Find where the given text appears and provide that cell's center as (X, Y) coordinate. 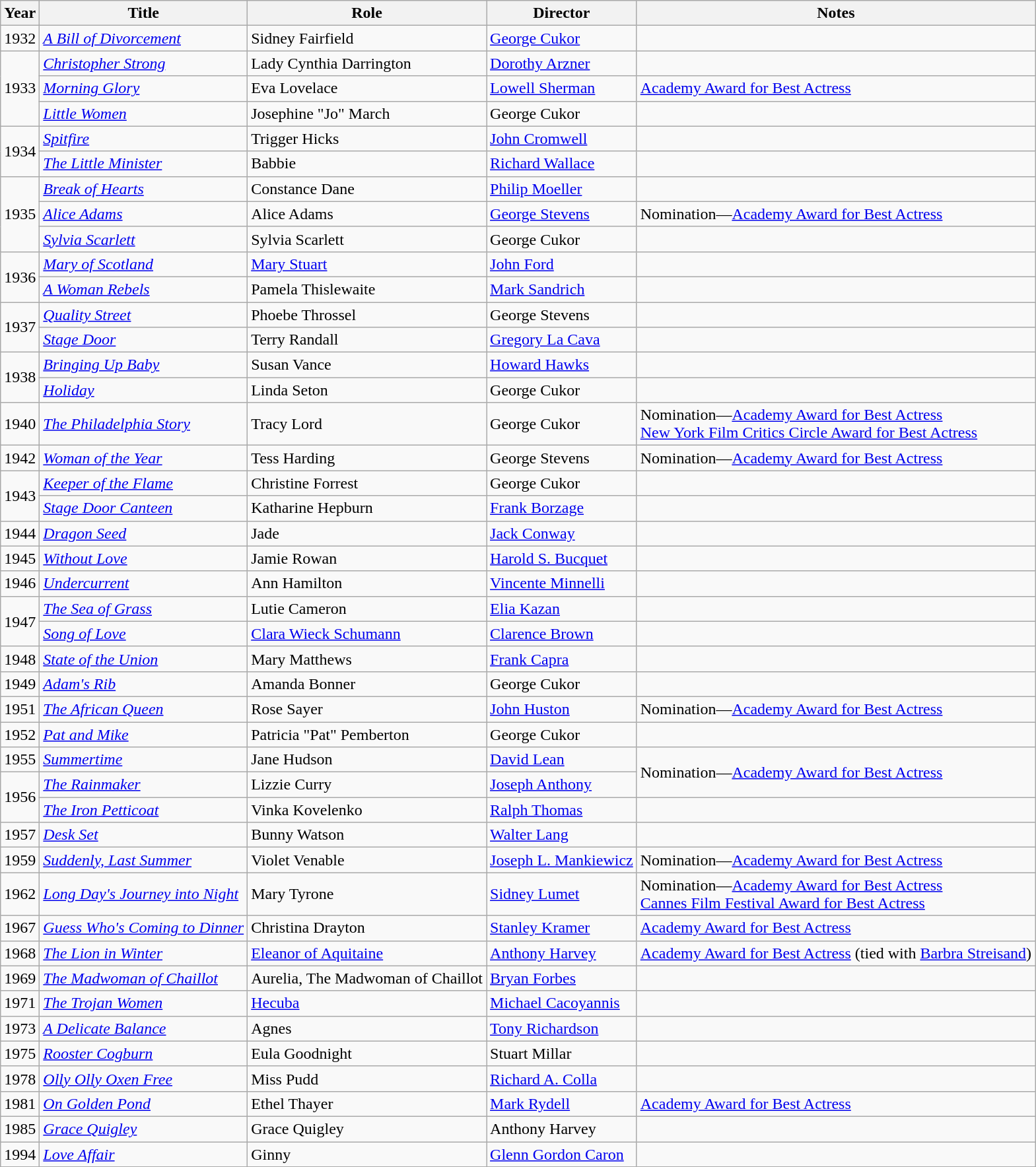
Frank Borzage (562, 508)
Frank Capra (562, 659)
A Delicate Balance (144, 1028)
Trigger Hicks (367, 139)
Agnes (367, 1028)
Jamie Rowan (367, 558)
1936 (20, 277)
Summertime (144, 760)
Stage Door (144, 340)
Little Women (144, 114)
Amanda Bonner (367, 684)
Joseph Anthony (562, 785)
Sidney Fairfield (367, 38)
Notes (836, 13)
1945 (20, 558)
A Bill of Divorcement (144, 38)
Harold S. Bucquet (562, 558)
1951 (20, 709)
Phoebe Throssel (367, 315)
Dragon Seed (144, 533)
On Golden Pond (144, 1104)
Bryan Forbes (562, 978)
Christina Drayton (367, 928)
1975 (20, 1053)
The Iron Petticoat (144, 810)
Spitfire (144, 139)
Break of Hearts (144, 189)
Long Day's Journey into Night (144, 894)
Philip Moeller (562, 189)
The Trojan Women (144, 1003)
Babbie (367, 164)
Walter Lang (562, 835)
Mary Stuart (367, 264)
Mark Rydell (562, 1104)
Katharine Hepburn (367, 508)
The Sea of Grass (144, 609)
Guess Who's Coming to Dinner (144, 928)
Role (367, 13)
1957 (20, 835)
Vinka Kovelenko (367, 810)
Josephine "Jo" March (367, 114)
Lizzie Curry (367, 785)
The Madwoman of Chaillot (144, 978)
1959 (20, 860)
1971 (20, 1003)
1944 (20, 533)
1948 (20, 659)
Rooster Cogburn (144, 1053)
Michael Cacoyannis (562, 1003)
1937 (20, 327)
1981 (20, 1104)
1994 (20, 1154)
1952 (20, 735)
Nomination—Academy Award for Best Actress Cannes Film Festival Award for Best Actress (836, 894)
Joseph L. Mankiewicz (562, 860)
Ann Hamilton (367, 583)
The Rainmaker (144, 785)
Constance Dane (367, 189)
Ginny (367, 1154)
Academy Award for Best Actress (tied with Barbra Streisand) (836, 953)
Sidney Lumet (562, 894)
Miss Pudd (367, 1079)
Director (562, 13)
Song of Love (144, 634)
1985 (20, 1129)
Morning Glory (144, 88)
Violet Venable (367, 860)
John Huston (562, 709)
Pat and Mike (144, 735)
1962 (20, 894)
Tony Richardson (562, 1028)
Undercurrent (144, 583)
1932 (20, 38)
Adam's Rib (144, 684)
1946 (20, 583)
Eva Lovelace (367, 88)
1967 (20, 928)
Jane Hudson (367, 760)
David Lean (562, 760)
Woman of the Year (144, 458)
Stage Door Canteen (144, 508)
Pamela Thislewaite (367, 289)
Year (20, 13)
Eleanor of Aquitaine (367, 953)
1934 (20, 151)
Desk Set (144, 835)
A Woman Rebels (144, 289)
Hecuba (367, 1003)
Stanley Kramer (562, 928)
Terry Randall (367, 340)
Keeper of the Flame (144, 483)
Clarence Brown (562, 634)
The African Queen (144, 709)
1968 (20, 953)
Mark Sandrich (562, 289)
Mary Matthews (367, 659)
Mary of Scotland (144, 264)
Lutie Cameron (367, 609)
1947 (20, 621)
Howard Hawks (562, 365)
1956 (20, 797)
Patricia "Pat" Pemberton (367, 735)
1935 (20, 214)
Richard Wallace (562, 164)
Without Love (144, 558)
Dorothy Arzner (562, 63)
John Ford (562, 264)
Nomination—Academy Award for Best Actress New York Film Critics Circle Award for Best Actress (836, 424)
Mary Tyrone (367, 894)
The Philadelphia Story (144, 424)
Aurelia, The Madwoman of Chaillot (367, 978)
1933 (20, 88)
Holiday (144, 390)
Eula Goodnight (367, 1053)
Linda Seton (367, 390)
Olly Olly Oxen Free (144, 1079)
Ralph Thomas (562, 810)
State of the Union (144, 659)
Bunny Watson (367, 835)
1949 (20, 684)
Christine Forrest (367, 483)
Clara Wieck Schumann (367, 634)
Lowell Sherman (562, 88)
1973 (20, 1028)
1938 (20, 378)
Stuart Millar (562, 1053)
The Little Minister (144, 164)
Jack Conway (562, 533)
1969 (20, 978)
Suddenly, Last Summer (144, 860)
Gregory La Cava (562, 340)
1955 (20, 760)
Christopher Strong (144, 63)
Glenn Gordon Caron (562, 1154)
Lady Cynthia Darrington (367, 63)
1942 (20, 458)
1978 (20, 1079)
1940 (20, 424)
Title (144, 13)
Rose Sayer (367, 709)
Elia Kazan (562, 609)
Richard A. Colla (562, 1079)
Bringing Up Baby (144, 365)
Susan Vance (367, 365)
Jade (367, 533)
1943 (20, 496)
Love Affair (144, 1154)
Vincente Minnelli (562, 583)
Tracy Lord (367, 424)
Tess Harding (367, 458)
The Lion in Winter (144, 953)
Quality Street (144, 315)
John Cromwell (562, 139)
Ethel Thayer (367, 1104)
